Provide the (x, y) coordinate of the cell's center where the given text is located.  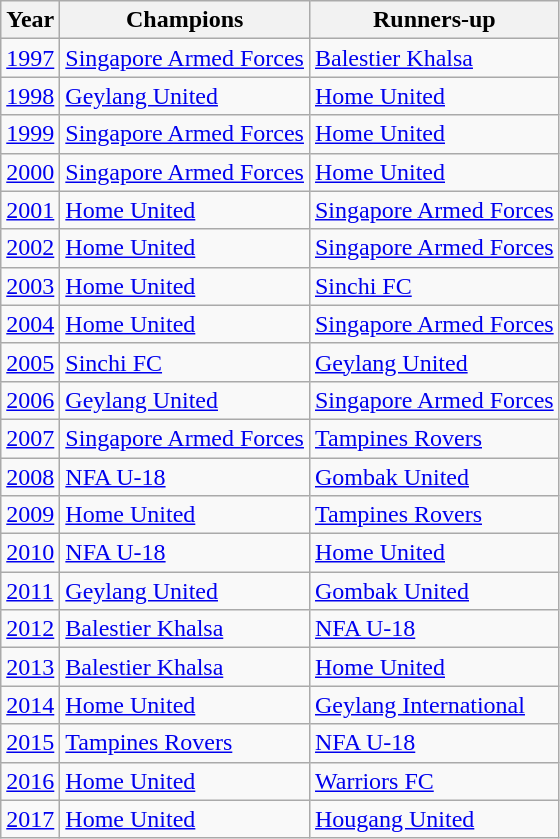
1997 (30, 58)
2014 (30, 705)
2016 (30, 781)
2007 (30, 438)
1998 (30, 96)
Geylang International (434, 705)
2004 (30, 324)
2017 (30, 819)
2010 (30, 553)
Hougang United (434, 819)
2009 (30, 515)
2000 (30, 172)
2013 (30, 667)
2003 (30, 286)
2002 (30, 248)
Champions (185, 20)
Warriors FC (434, 781)
2006 (30, 400)
Year (30, 20)
Runners-up (434, 20)
2001 (30, 210)
2005 (30, 362)
2015 (30, 743)
2011 (30, 591)
1999 (30, 134)
2008 (30, 477)
2012 (30, 629)
